Pinpoint the cell where the given text exists, returning its (X, Y) midpoint coordinate. 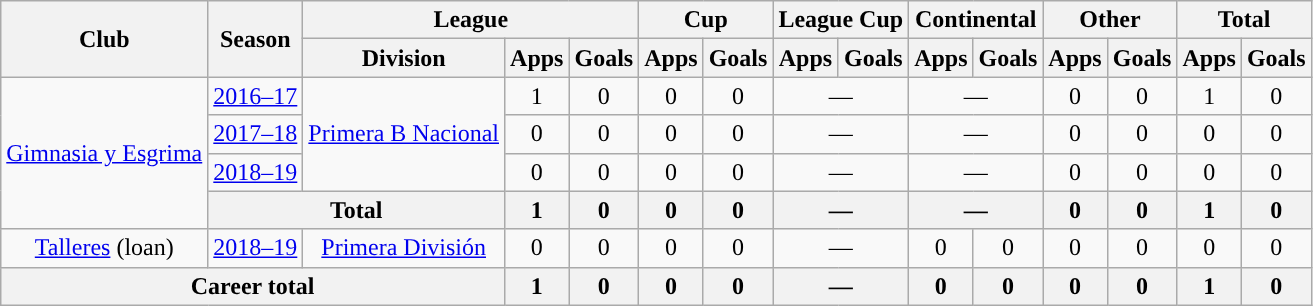
Career total (253, 286)
League Cup (841, 20)
Talleres (loan) (104, 248)
Club (104, 39)
2017–18 (256, 134)
Gimnasia y Esgrima (104, 153)
Primera División (404, 248)
Cup (706, 20)
Other (1110, 20)
Primera B Nacional (404, 134)
Division (404, 58)
Season (256, 39)
League (471, 20)
Continental (976, 20)
2016–17 (256, 96)
